Detect which cell encompasses the target text, then output its [X, Y] center coordinate. 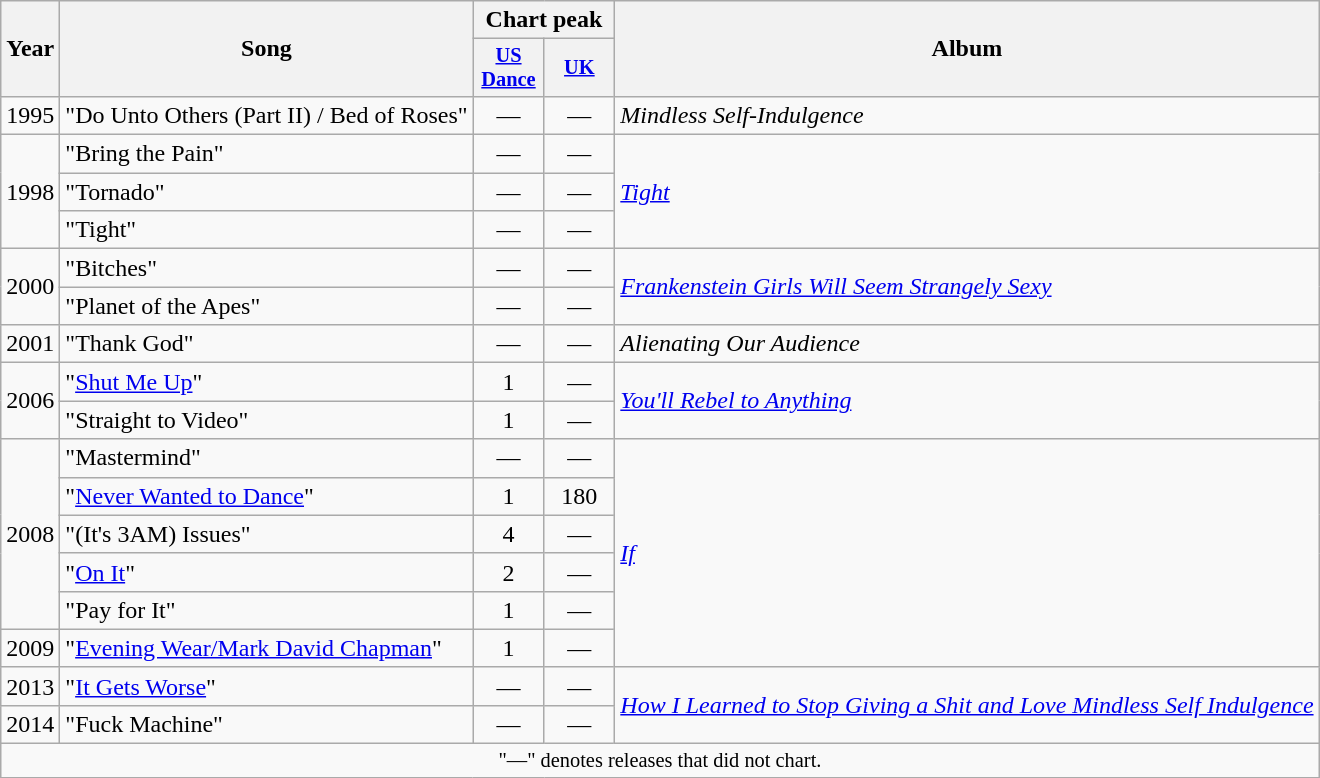
"Fuck Machine" [266, 724]
2006 [30, 401]
Tight [967, 192]
180 [580, 496]
"Straight to Video" [266, 420]
Mindless Self-Indulgence [967, 115]
"Mastermind" [266, 458]
2009 [30, 648]
2013 [30, 686]
Alienating Our Audience [967, 344]
"Evening Wear/Mark David Chapman" [266, 648]
2014 [30, 724]
2001 [30, 344]
"Planet of the Apes" [266, 306]
"Never Wanted to Dance" [266, 496]
How I Learned to Stop Giving a Shit and Love Mindless Self Indulgence [967, 705]
1998 [30, 192]
Chart peak [544, 20]
"On It" [266, 572]
"Shut Me Up" [266, 382]
You'll Rebel to Anything [967, 401]
"Bitches" [266, 268]
"Tight" [266, 230]
2008 [30, 534]
"Bring the Pain" [266, 154]
2 [508, 572]
"Pay for It" [266, 610]
Year [30, 49]
"Do Unto Others (Part II) / Bed of Roses" [266, 115]
US Dance [508, 68]
Frankenstein Girls Will Seem Strangely Sexy [967, 287]
"Tornado" [266, 192]
1995 [30, 115]
4 [508, 534]
If [967, 553]
"Thank God" [266, 344]
Song [266, 49]
"(It's 3AM) Issues" [266, 534]
UK [580, 68]
2000 [30, 287]
Album [967, 49]
"—" denotes releases that did not chart. [660, 761]
"It Gets Worse" [266, 686]
